For the text-containing cell, return its midpoint in [X, Y] coordinate format. 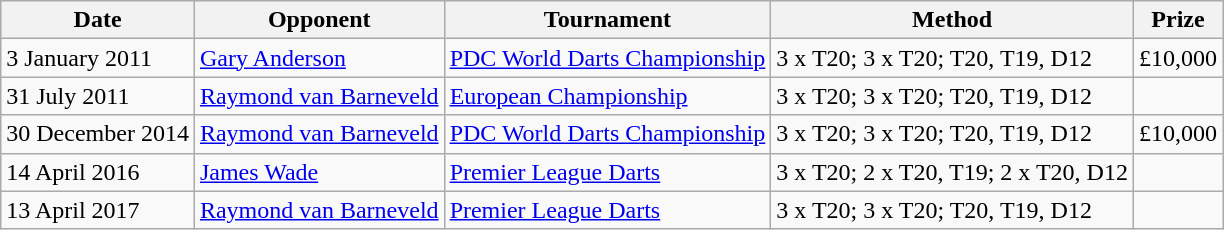
30 December 2014 [98, 134]
James Wade [319, 172]
3 January 2011 [98, 58]
Date [98, 20]
European Championship [608, 96]
3 x T20; 2 x T20, T19; 2 x T20, D12 [952, 172]
13 April 2017 [98, 210]
Prize [1178, 20]
14 April 2016 [98, 172]
31 July 2011 [98, 96]
Tournament [608, 20]
Gary Anderson [319, 58]
Opponent [319, 20]
Method [952, 20]
